Provide the (x, y) coordinate of the cell's center where the given text is located.  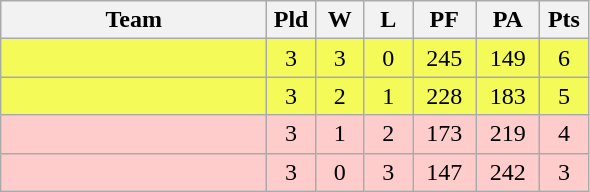
245 (444, 58)
L (388, 20)
228 (444, 96)
149 (508, 58)
Team (134, 20)
173 (444, 134)
183 (508, 96)
PA (508, 20)
Pts (564, 20)
242 (508, 172)
5 (564, 96)
147 (444, 172)
219 (508, 134)
PF (444, 20)
W (340, 20)
6 (564, 58)
4 (564, 134)
Pld (292, 20)
